Return the (X, Y) coordinate for the center point of the cell that contains the specified text.  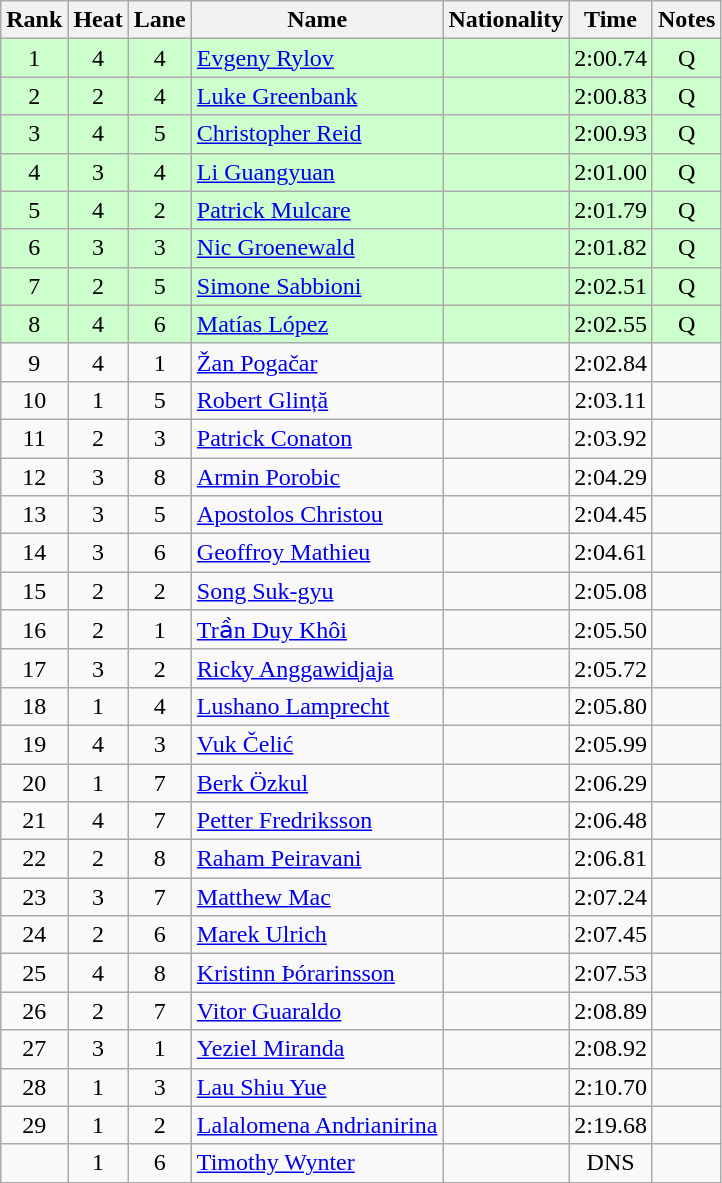
Berk Özkul (317, 783)
Lalalomena Andrianirina (317, 1125)
Lane (160, 20)
2:02.84 (611, 362)
2:19.68 (611, 1125)
Trần Duy Khôi (317, 630)
2:01.00 (611, 172)
2:04.29 (611, 477)
2:06.81 (611, 859)
2:04.61 (611, 553)
2:08.89 (611, 1011)
29 (34, 1125)
2:07.45 (611, 935)
Apostolos Christou (317, 515)
2:00.83 (611, 96)
13 (34, 515)
Armin Porobic (317, 477)
2:05.50 (611, 630)
2:00.93 (611, 134)
2:08.92 (611, 1049)
2:03.92 (611, 438)
2:10.70 (611, 1087)
26 (34, 1011)
21 (34, 821)
Name (317, 20)
2:07.53 (611, 973)
Matías López (317, 324)
2:07.24 (611, 897)
Raham Peiravani (317, 859)
2:02.55 (611, 324)
Christopher Reid (317, 134)
Li Guangyuan (317, 172)
Lushano Lamprecht (317, 706)
20 (34, 783)
Robert Glință (317, 400)
28 (34, 1087)
24 (34, 935)
Luke Greenbank (317, 96)
27 (34, 1049)
9 (34, 362)
15 (34, 591)
Yeziel Miranda (317, 1049)
2:03.11 (611, 400)
DNS (611, 1163)
Rank (34, 20)
Marek Ulrich (317, 935)
2:01.79 (611, 210)
2:05.80 (611, 706)
Ricky Anggawidjaja (317, 668)
11 (34, 438)
Geoffroy Mathieu (317, 553)
22 (34, 859)
2:06.29 (611, 783)
17 (34, 668)
Lau Shiu Yue (317, 1087)
2:00.74 (611, 58)
Timothy Wynter (317, 1163)
2:06.48 (611, 821)
Žan Pogačar (317, 362)
Evgeny Rylov (317, 58)
Matthew Mac (317, 897)
Nic Groenewald (317, 248)
12 (34, 477)
2:05.08 (611, 591)
Patrick Conaton (317, 438)
Heat (98, 20)
14 (34, 553)
Petter Fredriksson (317, 821)
25 (34, 973)
10 (34, 400)
Nationality (506, 20)
2:04.45 (611, 515)
2:02.51 (611, 286)
2:05.72 (611, 668)
23 (34, 897)
Simone Sabbioni (317, 286)
Song Suk-gyu (317, 591)
Notes (686, 20)
Vitor Guaraldo (317, 1011)
16 (34, 630)
2:01.82 (611, 248)
Time (611, 20)
Vuk Čelić (317, 744)
Patrick Mulcare (317, 210)
Kristinn Þórarinsson (317, 973)
19 (34, 744)
18 (34, 706)
2:05.99 (611, 744)
